Detect which cell encompasses the target text, then output its [X, Y] center coordinate. 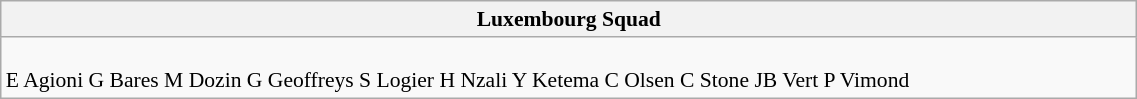
E Agioni G Bares M Dozin G Geoffreys S Logier H Nzali Y Ketema C Olsen C Stone JB Vert P Vimond [569, 68]
Luxembourg Squad [569, 19]
